Capture the cell that displays the provided text and extract its [X, Y] central coordinate. 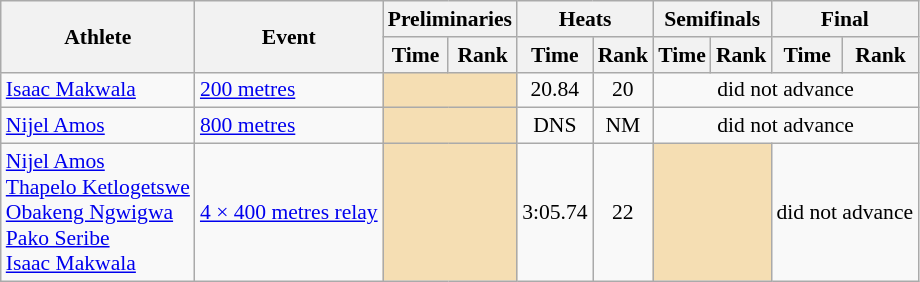
200 metres [289, 90]
20.84 [554, 90]
NM [624, 126]
4 × 400 metres relay [289, 213]
800 metres [289, 126]
Isaac Makwala [98, 90]
3:05.74 [554, 213]
Final [844, 19]
22 [624, 213]
Semifinals [712, 19]
20 [624, 90]
Nijel AmosThapelo KetlogetsweObakeng NgwigwaPako SeribeIsaac Makwala [98, 213]
Athlete [98, 36]
Heats [585, 19]
Nijel Amos [98, 126]
DNS [554, 126]
Event [289, 36]
Preliminaries [450, 19]
